Detect which cell encompasses the target text, then output its [X, Y] center coordinate. 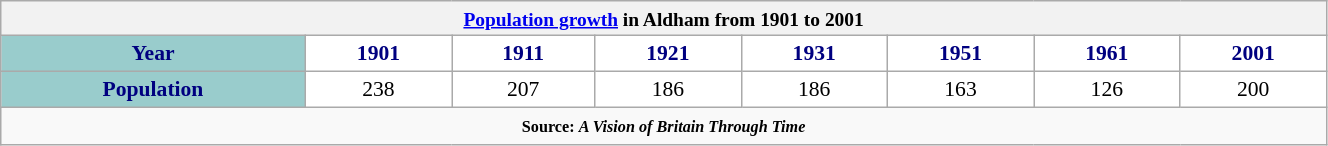
2001 [1253, 54]
207 [524, 90]
163 [960, 90]
Year [154, 54]
1921 [668, 54]
200 [1253, 90]
Source: A Vision of Britain Through Time [664, 126]
1961 [1107, 54]
Population [154, 90]
1951 [960, 54]
Population growth in Aldham from 1901 to 2001 [664, 18]
238 [378, 90]
1901 [378, 54]
1931 [814, 54]
1911 [524, 54]
126 [1107, 90]
